Find where the given text appears and provide that cell's center as (X, Y) coordinate. 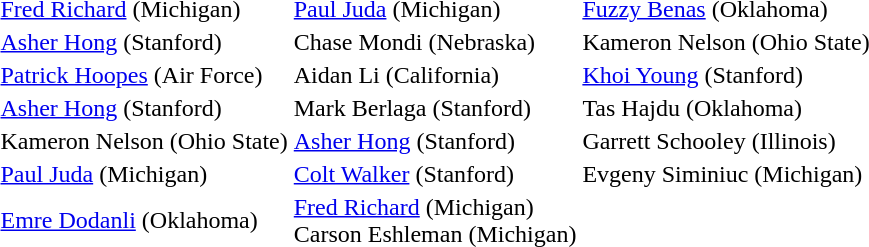
Asher Hong (Stanford) (435, 141)
Mark Berlaga (Stanford) (435, 108)
Colt Walker (Stanford) (435, 174)
Aidan Li (California) (435, 75)
Chase Mondi (Nebraska) (435, 42)
